Scan for the cell matching the given text and deliver its [x, y] coordinate at center. 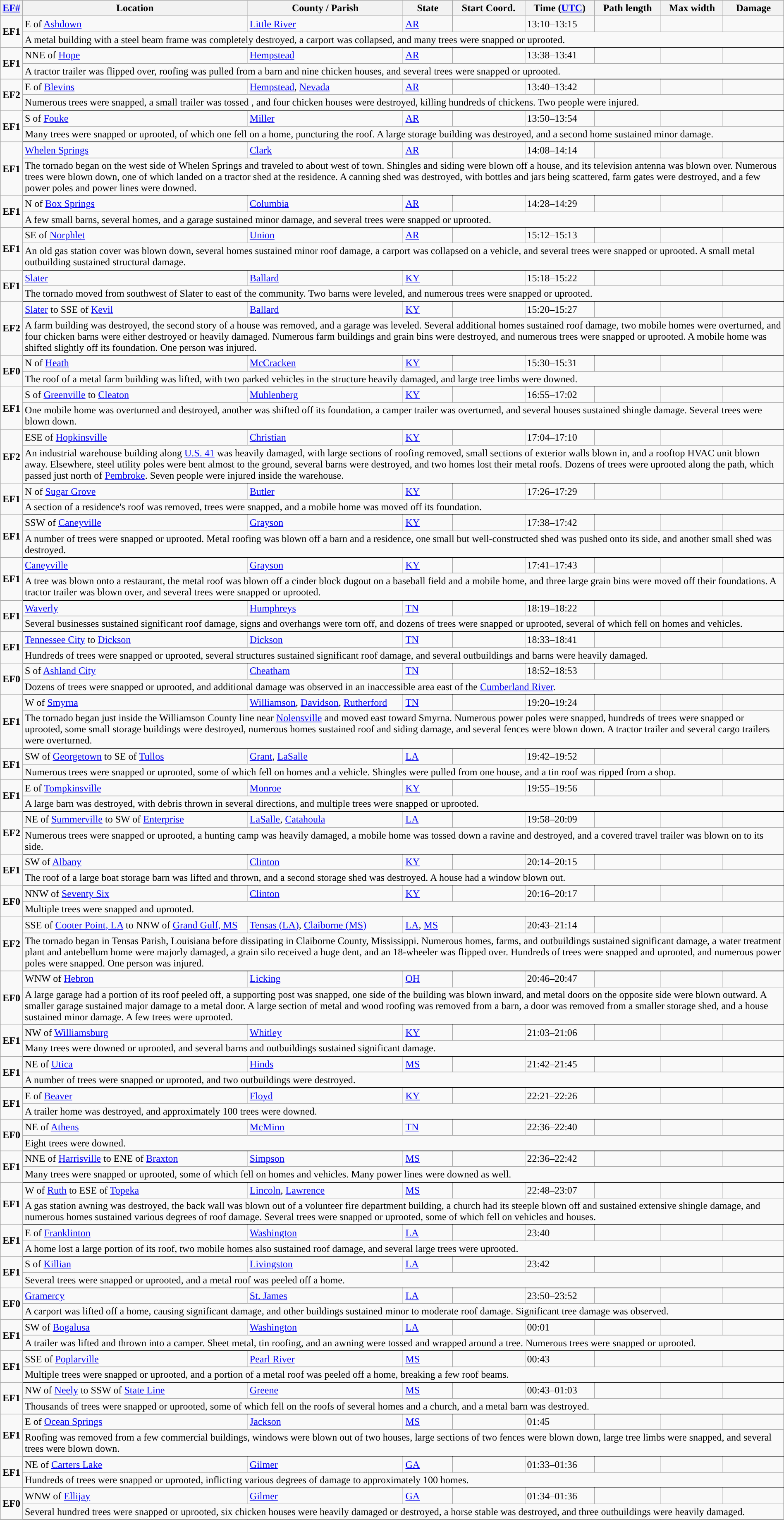
Butler [325, 491]
23:42 [560, 1264]
The roof of a large boat storage barn was lifted and thrown, and a second storage shed was destroyed. A house had a window blown out. [403, 878]
00:01 [560, 1327]
Clark [325, 150]
14:08–14:14 [560, 150]
Little River [325, 24]
Hempstead [325, 55]
13:40–13:42 [560, 87]
19:58–20:09 [560, 819]
S of Greenville to Cleaton [135, 395]
Gramercy [135, 1296]
14:28–14:29 [560, 204]
22:36–22:40 [560, 1127]
00:43–01:03 [560, 1390]
E of Tompkinsville [135, 788]
LaSalle, Catahoula [325, 819]
Whitley [325, 1033]
01:34–01:36 [560, 1496]
N of Sugar Grove [135, 491]
19:55–19:56 [560, 788]
00:43 [560, 1359]
Hundreds of trees were snapped or uprooted, inflicting various degrees of damage to approximately 100 homes. [403, 1480]
21:42–21:45 [560, 1064]
NNE of Hope [135, 55]
21:03–21:06 [560, 1033]
A few small barns, several homes, and a garage sustained minor damage, and several trees were snapped or uprooted. [403, 220]
Tennessee City to Dickson [135, 640]
N of Box Springs [135, 204]
22:36–22:42 [560, 1159]
15:18–15:22 [560, 278]
Pearl River [325, 1359]
W of Smyrna [135, 702]
Monroe [325, 788]
Several trees were snapped or uprooted, and a metal roof was peeled off a home. [403, 1280]
SSE of Cooter Point, LA to NNW of Grand Gulf, MS [135, 925]
A trailer home was destroyed, and approximately 100 trees were downed. [403, 1111]
Whelen Springs [135, 150]
OH [428, 979]
13:10–13:15 [560, 24]
Jackson [325, 1422]
St. James [325, 1296]
Columbia [325, 204]
NE of Athens [135, 1127]
SW of Georgetown to SE of Tullos [135, 756]
Many trees were snapped or uprooted, some of which fell on homes and vehicles. Many power lines were downed as well. [403, 1175]
ESE of Hopkinsville [135, 437]
NNW of Seventy Six [135, 894]
E of Ocean Springs [135, 1422]
Start Coord. [489, 8]
13:38–13:41 [560, 55]
EF# [12, 8]
16:55–17:02 [560, 395]
13:50–13:54 [560, 118]
S of Ashland City [135, 671]
17:26–17:29 [560, 491]
Christian [325, 437]
17:38–17:42 [560, 523]
E of Franklinton [135, 1233]
The tornado moved from southwest of Slater to east of the community. Two barns were leveled, and numerous trees were snapped or uprooted. [403, 294]
22:21–22:26 [560, 1096]
23:40 [560, 1233]
NNE of Harrisville to ENE of Braxton [135, 1159]
SW of Bogalusa [135, 1327]
20:46–20:47 [560, 979]
E of Ashdown [135, 24]
01:33–01:36 [560, 1465]
A number of trees were snapped or uprooted, and two outbuildings were destroyed. [403, 1080]
The roof of a metal farm building was lifted, with two parked vehicles in the structure heavily damaged, and large tree limbs were downed. [403, 379]
Waverly [135, 608]
E of Blevins [135, 87]
NW of Williamsburg [135, 1033]
A home lost a large portion of its roof, two mobile homes also sustained roof damage, and several large trees were uprooted. [403, 1249]
Location [135, 8]
19:42–19:52 [560, 756]
Slater to SSE of Kevil [135, 309]
NE of Carters Lake [135, 1465]
Miller [325, 118]
S of Killian [135, 1264]
Thousands of trees were snapped or uprooted, some of which fell on the roofs of several homes and a church, and a metal barn was destroyed. [403, 1406]
18:33–18:41 [560, 640]
NW of Neely to SSW of State Line [135, 1390]
Time (UTC) [560, 8]
Livingston [325, 1264]
15:20–15:27 [560, 309]
WNW of Ellijay [135, 1496]
Hinds [325, 1064]
Eight trees were downed. [403, 1143]
A section of a residence's roof was removed, trees were snapped, and a mobile home was moved off its foundation. [403, 507]
18:19–18:22 [560, 608]
Slater [135, 278]
Licking [325, 979]
Union [325, 235]
Cheatham [325, 671]
Damage [753, 8]
Williamson, Davidson, Rutherford [325, 702]
NE of Summerville to SW of Enterprise [135, 819]
LA, MS [428, 925]
A metal building with a steel beam frame was completely destroyed, a carport was collapsed, and many trees were snapped or uprooted. [403, 40]
NE of Utica [135, 1064]
Humphreys [325, 608]
Floyd [325, 1096]
Hempstead, Nevada [325, 87]
Dickson [325, 640]
E of Beaver [135, 1096]
20:14–20:15 [560, 862]
McMinn [325, 1127]
SSW of Caneyville [135, 523]
18:52–18:53 [560, 671]
22:48–23:07 [560, 1190]
Path length [628, 8]
Tensas (LA), Claiborne (MS) [325, 925]
SSE of Poplarville [135, 1359]
23:50–23:52 [560, 1296]
Dozens of trees were snapped or uprooted, and additional damage was observed in an inaccessible area east of the Cumberland River. [403, 687]
Simpson [325, 1159]
McCracken [325, 363]
Max width [692, 8]
20:43–21:14 [560, 925]
SE of Norphlet [135, 235]
Many trees were downed or uprooted, and several barns and outbuildings sustained significant damage. [403, 1048]
17:41–17:43 [560, 566]
SW of Albany [135, 862]
State [428, 8]
A large barn was destroyed, with debris thrown in several directions, and multiple trees were snapped or uprooted. [403, 803]
19:20–19:24 [560, 702]
N of Heath [135, 363]
Grant, LaSalle [325, 756]
Multiple trees were snapped or uprooted, and a portion of a metal roof was peeled off a home, breaking a few roof beams. [403, 1374]
Lincoln, Lawrence [325, 1190]
Multiple trees were snapped and uprooted. [403, 909]
Muhlenberg [325, 395]
15:30–15:31 [560, 363]
S of Fouke [135, 118]
Caneyville [135, 566]
A tractor trailer was flipped over, roofing was pulled from a barn and nine chicken houses, and several trees were snapped or uprooted. [403, 71]
20:16–20:17 [560, 894]
01:45 [560, 1422]
15:12–15:13 [560, 235]
County / Parish [325, 8]
W of Ruth to ESE of Topeka [135, 1190]
WNW of Hebron [135, 979]
Greene [325, 1390]
17:04–17:10 [560, 437]
